Locate the cell with the specified text and output its [x, y] center coordinate. 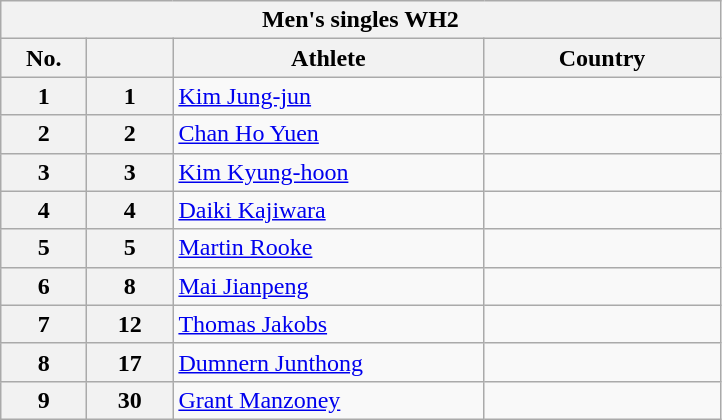
Kim Jung-jun [328, 96]
Dumnern Junthong [328, 362]
12 [130, 324]
17 [130, 362]
Athlete [328, 58]
Grant Manzoney [328, 400]
7 [44, 324]
Chan Ho Yuen [328, 134]
6 [44, 286]
Men's singles WH2 [360, 20]
Thomas Jakobs [328, 324]
30 [130, 400]
Martin Rooke [328, 248]
Daiki Kajiwara [328, 210]
Kim Kyung-hoon [328, 172]
No. [44, 58]
Country [602, 58]
9 [44, 400]
Mai Jianpeng [328, 286]
